Search for the cell housing the specified text and yield its (x, y) center coordinate. 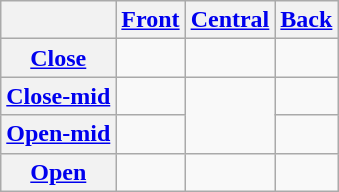
Open (58, 172)
Back (306, 20)
Central (230, 20)
Close-mid (58, 96)
Front (150, 20)
Open-mid (58, 134)
Close (58, 58)
